Provide the (x, y) coordinate of the cell's center where the given text is located.  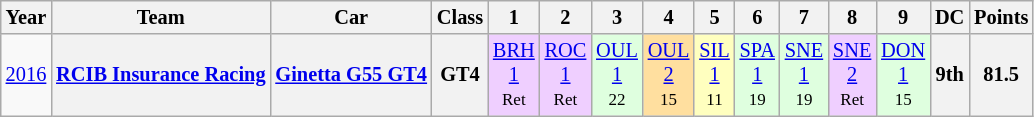
SNE2Ret (852, 75)
Year (26, 17)
5 (714, 17)
9th (950, 75)
3 (617, 17)
Points (1001, 17)
GT4 (460, 75)
2016 (26, 75)
RCIB Insurance Racing (160, 75)
SIL111 (714, 75)
Ginetta G55 GT4 (350, 75)
Team (160, 17)
OUL122 (617, 75)
DC (950, 17)
2 (566, 17)
81.5 (1001, 75)
8 (852, 17)
4 (669, 17)
6 (758, 17)
1 (514, 17)
BRH1Ret (514, 75)
Class (460, 17)
OUL215 (669, 75)
9 (903, 17)
SPA119 (758, 75)
Car (350, 17)
DON115 (903, 75)
7 (804, 17)
ROC1Ret (566, 75)
SNE119 (804, 75)
